From the cell containing the given text, extract its center point as (X, Y) coordinate. 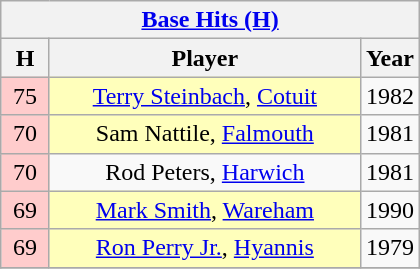
Terry Steinbach, Cotuit (204, 96)
Mark Smith, Wareham (204, 210)
Year (390, 58)
1979 (390, 248)
1990 (390, 210)
Player (204, 58)
H (26, 58)
75 (26, 96)
Ron Perry Jr., Hyannis (204, 248)
Sam Nattile, Falmouth (204, 134)
Rod Peters, Harwich (204, 172)
Base Hits (H) (210, 20)
1982 (390, 96)
